Pinpoint the cell where the given text exists, returning its [X, Y] midpoint coordinate. 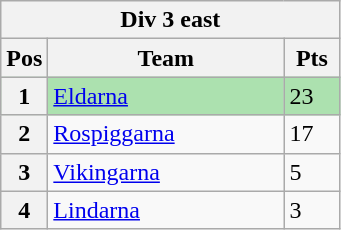
Lindarna [166, 210]
23 [312, 96]
Pos [24, 58]
4 [24, 210]
Pts [312, 58]
2 [24, 134]
Team [166, 58]
Eldarna [166, 96]
17 [312, 134]
5 [312, 172]
Div 3 east [170, 20]
Vikingarna [166, 172]
Rospiggarna [166, 134]
1 [24, 96]
